Search for the cell housing the specified text and yield its [x, y] center coordinate. 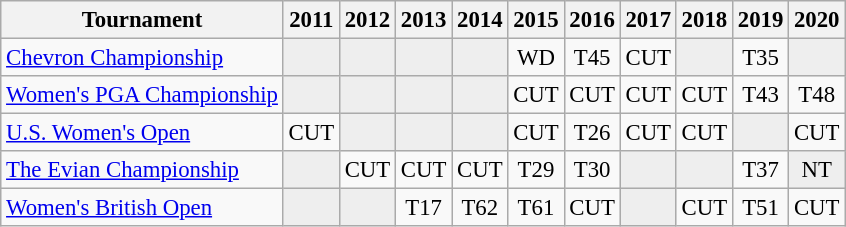
2018 [704, 20]
T29 [536, 170]
U.S. Women's Open [142, 133]
2019 [760, 20]
2015 [536, 20]
Chevron Championship [142, 58]
T35 [760, 58]
T17 [424, 208]
T45 [592, 58]
Tournament [142, 20]
2014 [480, 20]
T62 [480, 208]
2016 [592, 20]
T30 [592, 170]
T37 [760, 170]
Women's British Open [142, 208]
2020 [817, 20]
Women's PGA Championship [142, 95]
T48 [817, 95]
2012 [367, 20]
T43 [760, 95]
T51 [760, 208]
2017 [648, 20]
2013 [424, 20]
T61 [536, 208]
2011 [311, 20]
WD [536, 58]
The Evian Championship [142, 170]
NT [817, 170]
T26 [592, 133]
